Detect which cell encompasses the target text, then output its [x, y] center coordinate. 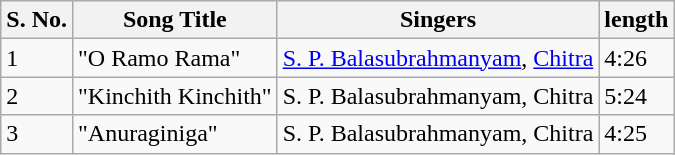
Singers [438, 20]
3 [37, 134]
S. No. [37, 20]
length [636, 20]
"O Ramo Rama" [174, 58]
1 [37, 58]
2 [37, 96]
"Kinchith Kinchith" [174, 96]
Song Title [174, 20]
4:25 [636, 134]
"Anuraginiga" [174, 134]
5:24 [636, 96]
4:26 [636, 58]
